Extract the (X, Y) coordinate from the center of the cell holding the provided text.  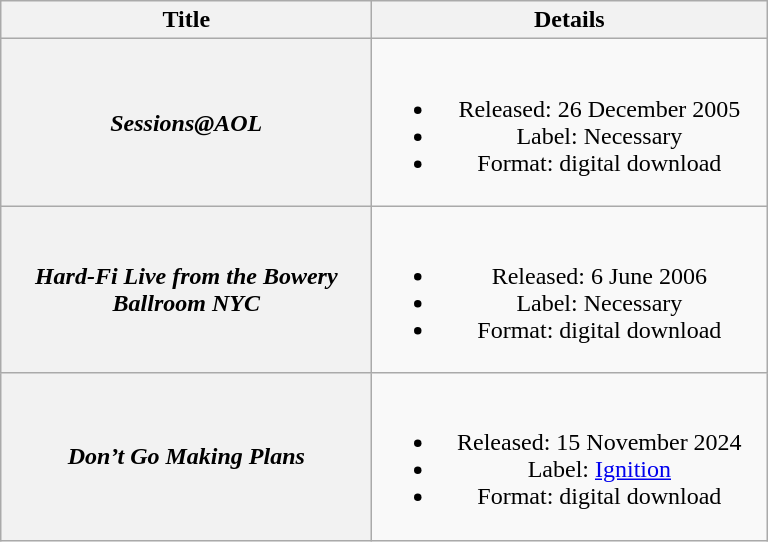
Sessions@AOL (186, 122)
Released: 6 June 2006Label: NecessaryFormat: digital download (570, 290)
Don’t Go Making Plans (186, 456)
Details (570, 20)
Hard-Fi Live from the Bowery Ballroom NYC (186, 290)
Title (186, 20)
Released: 26 December 2005Label: NecessaryFormat: digital download (570, 122)
Released: 15 November 2024Label: IgnitionFormat: digital download (570, 456)
